Extract the [X, Y] coordinate from the center of the cell holding the provided text.  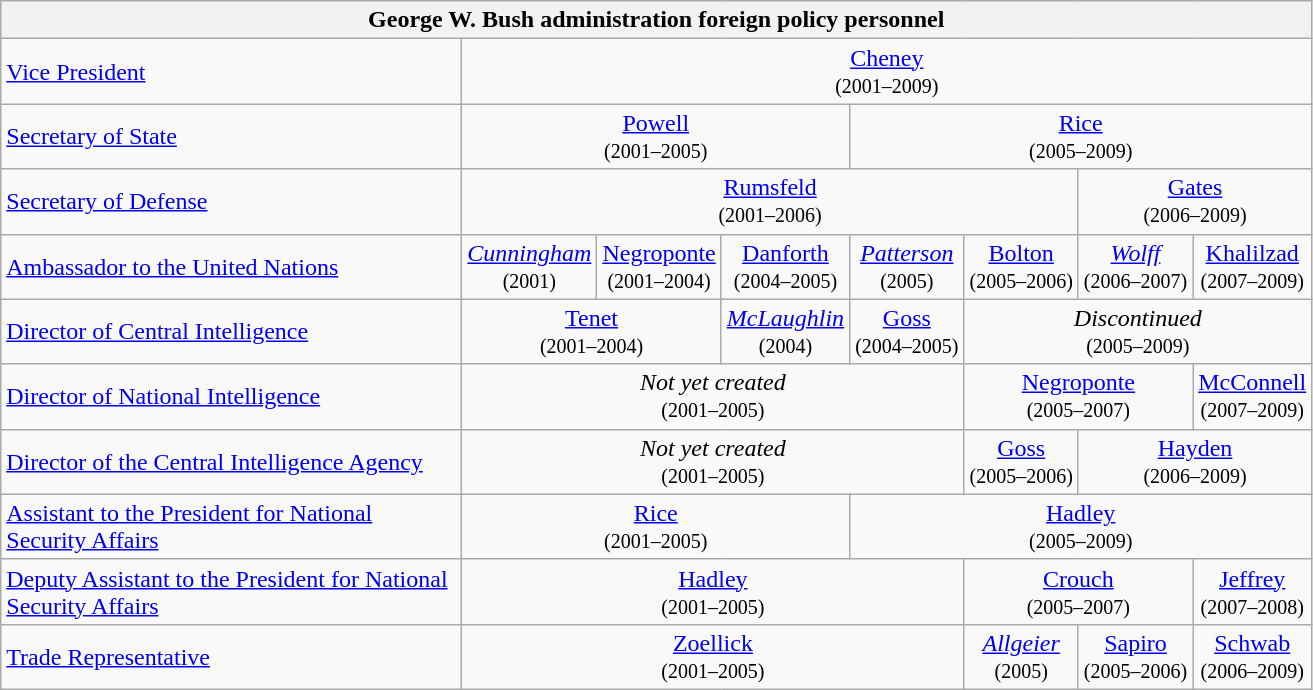
Negroponte(2001–2004) [659, 266]
Allgeier(2005) [1021, 656]
Patterson(2005) [907, 266]
Rumsfeld(2001–2006) [770, 202]
Hadley(2001–2005) [713, 592]
Goss(2004–2005) [907, 332]
Hayden(2006–2009) [1194, 462]
Zoellick(2001–2005) [713, 656]
Secretary of Defense [232, 202]
Ambassador to the United Nations [232, 266]
Danforth(2004–2005) [785, 266]
Crouch(2005–2007) [1078, 592]
McConnell(2007–2009) [1252, 396]
Assistant to the President for National Security Affairs [232, 526]
Trade Representative [232, 656]
Rice(2001–2005) [656, 526]
Negroponte(2005–2007) [1078, 396]
Director of National Intelligence [232, 396]
Director of the Central Intelligence Agency [232, 462]
McLaughlin(2004) [785, 332]
Khalilzad(2007–2009) [1252, 266]
Hadley(2005–2009) [1081, 526]
Vice President [232, 72]
Director of Central Intelligence [232, 332]
Schwab(2006–2009) [1252, 656]
Gates(2006–2009) [1194, 202]
Cunningham(2001) [530, 266]
Rice(2005–2009) [1081, 136]
Discontinued(2005–2009) [1138, 332]
Cheney(2001–2009) [887, 72]
George W. Bush administration foreign policy personnel [656, 20]
Bolton(2005–2006) [1021, 266]
Deputy Assistant to the President for National Security Affairs [232, 592]
Wolff(2006–2007) [1135, 266]
Tenet(2001–2004) [592, 332]
Secretary of State [232, 136]
Sapiro(2005–2006) [1135, 656]
Jeffrey(2007–2008) [1252, 592]
Goss(2005–2006) [1021, 462]
Powell(2001–2005) [656, 136]
